Return the [x, y] coordinate for the center point of the cell that contains the specified text.  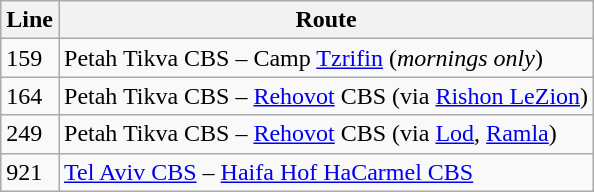
164 [30, 96]
Petah Tikva CBS – Camp Tzrifin (mornings only) [326, 58]
249 [30, 134]
Tel Aviv CBS – Haifa Hof HaCarmel CBS [326, 172]
921 [30, 172]
Petah Tikva CBS – Rehovot CBS (via Lod, Ramla) [326, 134]
Route [326, 20]
Line [30, 20]
159 [30, 58]
Petah Tikva CBS – Rehovot CBS (via Rishon LeZion) [326, 96]
